Search for the cell housing the specified text and yield its (X, Y) center coordinate. 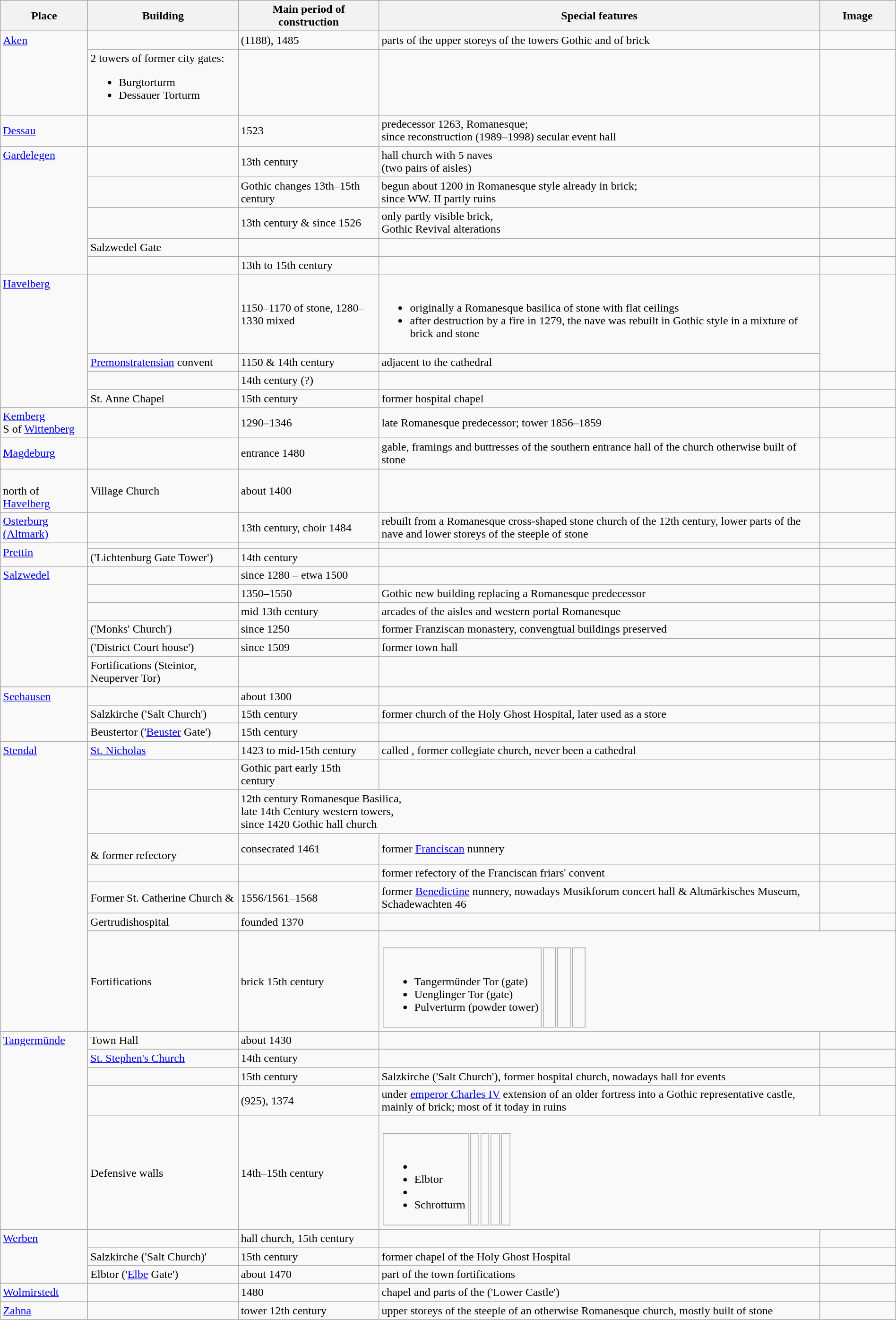
Gothic new building replacing a Romanesque predecessor (599, 593)
since 1250 (309, 629)
under emperor Charles IV extension of an older fortress into a Gothic representative castle, mainly of brick; most of it today in ruins (599, 1101)
Building (163, 16)
Salzwedel (44, 627)
Magdeburg (44, 454)
Wolmirstedt (44, 1293)
Fortifications (Steintor, Neuperver Tor) (163, 671)
Town Hall (163, 1041)
Stendal (44, 886)
Main period of construction (309, 16)
Dessau (44, 130)
entrance 1480 (309, 454)
13th to 15th century (309, 265)
1523 (309, 130)
Gertrudishospital (163, 922)
about 1400 (309, 491)
1480 (309, 1293)
hall church, 15th century (309, 1238)
late Romanesque predecessor; tower 1856–1859 (599, 423)
gable, framings and buttresses of the southern entrance hall of the church otherwise built of stone (599, 454)
predecessor 1263, Romanesque;since reconstruction (1989–1998) secular event hall (599, 130)
Salzkirche ('Salt Church') (163, 714)
chapel and parts of the ('Lower Castle') (599, 1293)
St. Nicholas (163, 750)
Tangermünde (44, 1131)
brick 15th century (309, 981)
Seehausen (44, 714)
Gardelegen (44, 210)
13th century & since 1526 (309, 223)
(925), 1374 (309, 1101)
Prettin (44, 555)
KembergS of Wittenberg (44, 423)
called , former collegiate church, never been a cathedral (599, 750)
parts of the upper storeys of the towers Gothic and of brick (599, 40)
Special features (599, 16)
former town hall (599, 647)
1150 & 14th century (309, 362)
& former refectory (163, 849)
hall church with 5 naves(two pairs of aisles) (599, 162)
('Monks' Church') (163, 629)
Defensive walls (163, 1173)
1350–1550 (309, 593)
Zahna (44, 1311)
tower 12th century (309, 1311)
former hospital chapel (599, 399)
1423 to mid-15th century (309, 750)
Place (44, 16)
2 towers of former city gates:BurgtorturmDessauer Torturm (163, 82)
former refectory of the Franciscan friars' convent (599, 873)
Havelberg (44, 340)
about 1470 (309, 1275)
Image (857, 16)
Former St. Catherine Church & (163, 897)
rebuilt from a Romanesque cross-shaped stone church of the 12th century, lower parts of the nave and lower storeys of the steeple of stone (599, 528)
about 1430 (309, 1041)
arcades of the aisles and western portal Romanesque (599, 611)
St. Stephen's Church (163, 1059)
St. Anne Chapel (163, 399)
since 1509 (309, 647)
14th–15th century (309, 1173)
(1188), 1485 (309, 40)
Aken (44, 73)
1556/1561–1568 (309, 897)
former church of the Holy Ghost Hospital, later used as a store (599, 714)
begun about 1200 in Romanesque style already in brick;since WW. II partly ruins (599, 192)
part of the town fortifications (599, 1275)
north of Havelberg (44, 491)
former Benedictine nunnery, nowadays Musikforum concert hall & Altmärkisches Museum, Schadewachten 46 (599, 897)
since 1280 – etwa 1500 (309, 575)
Salzkirche ('Salt Church'), former hospital church, nowadays hall for events (599, 1077)
only partly visible brick,Gothic Revival alterations (599, 223)
Village Church (163, 491)
Fortifications (163, 981)
consecrated 1461 (309, 849)
Salzwedel Gate (163, 247)
upper storeys of the steeple of an otherwise Romanesque church, mostly built of stone (599, 1311)
('District Court house') (163, 647)
adjacent to the cathedral (599, 362)
former Franciscan nunnery (599, 849)
1290–1346 (309, 423)
14th century (?) (309, 380)
founded 1370 (309, 922)
Gothic part early 15th century (309, 774)
former chapel of the Holy Ghost Hospital (599, 1256)
('Lichtenburg Gate Tower') (163, 557)
1150–1170 of stone, 1280–1330 mixed (309, 314)
13th century, choir 1484 (309, 528)
Premonstratensian convent (163, 362)
Elbtor ('Elbe Gate') (163, 1275)
12th century Romanesque Basilica,late 14th Century western towers,since 1420 Gothic hall church (529, 812)
Osterburg (Altmark) (44, 528)
13th century (309, 162)
Beustertor ('Beuster Gate') (163, 732)
Werben (44, 1256)
about 1300 (309, 696)
mid 13th century (309, 611)
Gothic changes 13th–15th century (309, 192)
Salzkirche ('Salt Church)' (163, 1256)
former Franziscan monastery, convengtual buildings preserved (599, 629)
